Find where the given text appears and provide that cell's center as [x, y] coordinate. 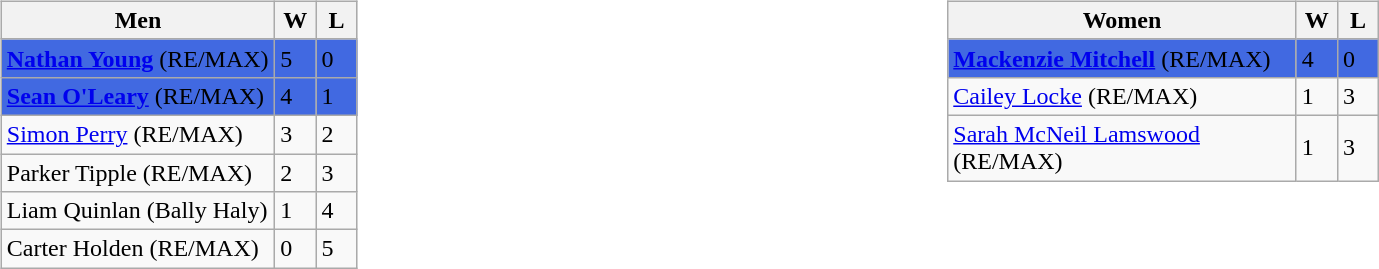
Sean O'Leary (RE/MAX) [138, 96]
Mackenzie Mitchell (RE/MAX) [1122, 58]
Cailey Locke (RE/MAX) [1122, 96]
Liam Quinlan (Bally Haly) [138, 211]
Women [1122, 20]
Carter Holden (RE/MAX) [138, 249]
Simon Perry (RE/MAX) [138, 134]
Nathan Young (RE/MAX) [138, 58]
Parker Tipple (RE/MAX) [138, 173]
Men [138, 20]
Sarah McNeil Lamswood (RE/MAX) [1122, 148]
